Identify which cell holds the provided text, then report its (x, y) central coordinate. 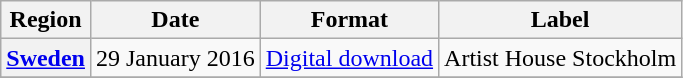
Region (46, 20)
Format (349, 20)
Label (560, 20)
Sweden (46, 58)
Artist House Stockholm (560, 58)
29 January 2016 (175, 58)
Date (175, 20)
Digital download (349, 58)
